Output the [X, Y] coordinate of the center of the cell containing the given text.  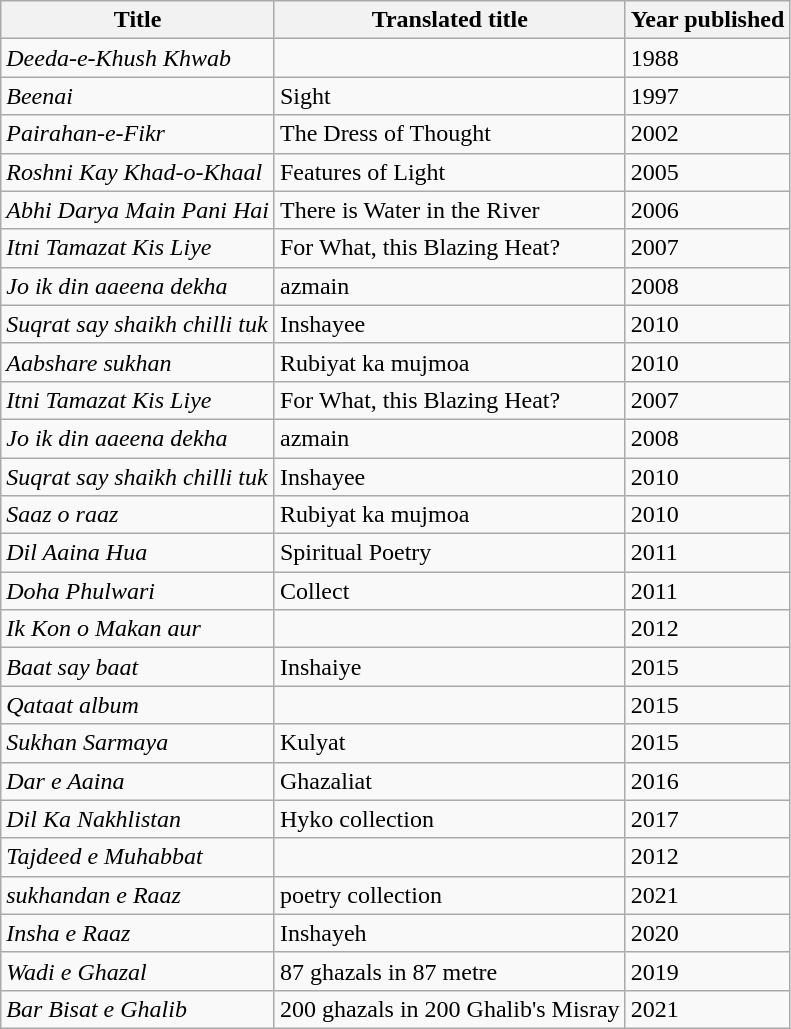
Dar e Aaina [138, 781]
Translated title [450, 20]
Sukhan Sarmaya [138, 743]
2005 [708, 172]
2016 [708, 781]
The Dress of Thought [450, 134]
Inshaiye [450, 667]
2006 [708, 210]
There is Water in the River [450, 210]
Baat say baat [138, 667]
2019 [708, 971]
Qataat album [138, 705]
Spiritual Poetry [450, 553]
Dil Aaina Hua [138, 553]
Dil Ka Nakhlistan [138, 819]
Ghazaliat [450, 781]
Saaz o raaz [138, 515]
Tajdeed e Muhabbat [138, 857]
Year published [708, 20]
1988 [708, 58]
Features of Light [450, 172]
sukhandan e Raaz [138, 895]
2002 [708, 134]
Roshni Kay Khad-o-Khaal [138, 172]
1997 [708, 96]
Bar Bisat e Ghalib [138, 1009]
87 ghazals in 87 metre [450, 971]
Sight [450, 96]
Pairahan-e-Fikr [138, 134]
Aabshare sukhan [138, 362]
2020 [708, 933]
Doha Phulwari [138, 591]
Hyko collection [450, 819]
Abhi Darya Main Pani Hai [138, 210]
Kulyat [450, 743]
Beenai [138, 96]
2017 [708, 819]
Inshayeh [450, 933]
Deeda-e-Khush Khwab [138, 58]
Title [138, 20]
200 ghazals in 200 Ghalib's Misray [450, 1009]
Collect [450, 591]
Insha e Raaz [138, 933]
Wadi e Ghazal [138, 971]
poetry collection [450, 895]
Ik Kon o Makan aur [138, 629]
